Provide the [X, Y] coordinate of the cell's center where the given text is located.  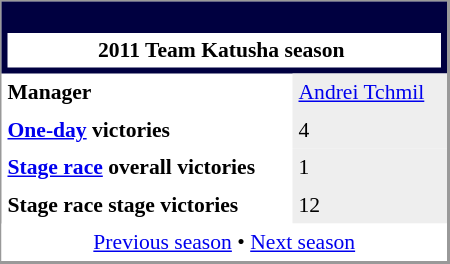
Previous season • Next season [225, 243]
Stage race overall victories [148, 167]
Stage race stage victories [148, 205]
One-day victories [148, 130]
1 [369, 167]
12 [369, 205]
Andrei Tchmil [369, 93]
4 [369, 130]
Manager [148, 93]
